Output the (X, Y) coordinate of the center of the cell containing the given text.  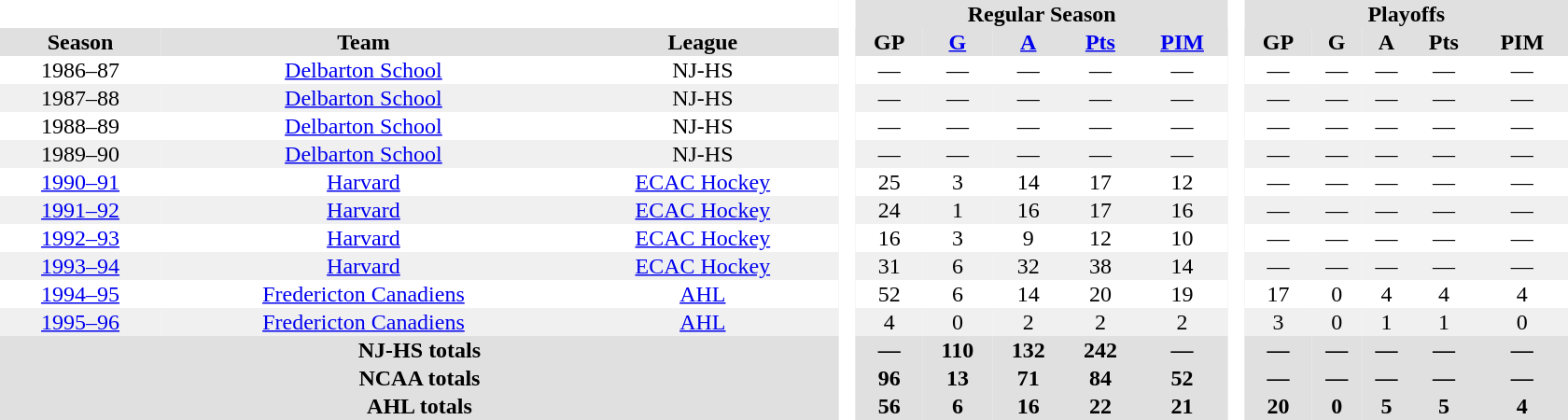
1994–95 (80, 294)
Team (364, 42)
132 (1029, 350)
Season (80, 42)
110 (958, 350)
24 (889, 210)
9 (1029, 238)
NCAA totals (420, 378)
League (703, 42)
71 (1029, 378)
56 (889, 406)
1987–88 (80, 98)
32 (1029, 266)
96 (889, 378)
AHL totals (420, 406)
1993–94 (80, 266)
NJ-HS totals (420, 350)
19 (1182, 294)
31 (889, 266)
13 (958, 378)
21 (1182, 406)
Regular Season (1042, 14)
1990–91 (80, 182)
1995–96 (80, 322)
1986–87 (80, 70)
Playoffs (1407, 14)
1988–89 (80, 126)
25 (889, 182)
22 (1099, 406)
1991–92 (80, 210)
242 (1099, 350)
1992–93 (80, 238)
84 (1099, 378)
1989–90 (80, 154)
10 (1182, 238)
38 (1099, 266)
